From the cell containing the given text, extract its center point as [x, y] coordinate. 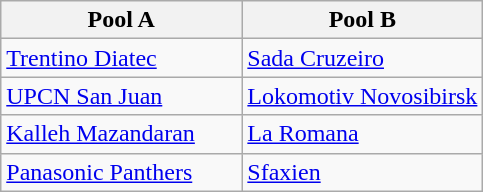
Pool A [122, 20]
Panasonic Panthers [122, 172]
Sfaxien [362, 172]
UPCN San Juan [122, 96]
Sada Cruzeiro [362, 58]
Trentino Diatec [122, 58]
Pool B [362, 20]
Lokomotiv Novosibirsk [362, 96]
La Romana [362, 134]
Kalleh Mazandaran [122, 134]
